Capture the cell that displays the provided text and extract its [X, Y] central coordinate. 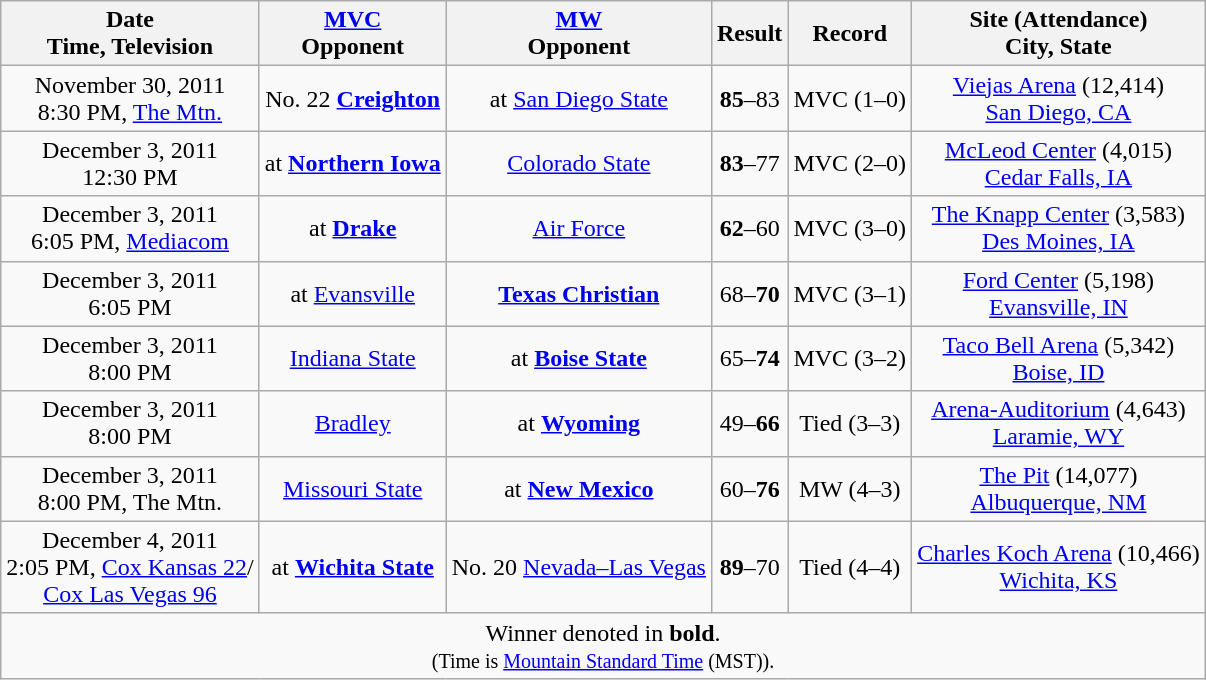
65–74 [749, 358]
No. 22 Creighton [352, 98]
Missouri State [352, 488]
Winner denoted in bold.(Time is Mountain Standard Time (MST)). [603, 646]
Charles Koch Arena (10,466)Wichita, KS [1059, 567]
Ford Center (5,198)Evansville, IN [1059, 294]
December 4, 20112:05 PM, Cox Kansas 22/Cox Las Vegas 96 [130, 567]
MVC (3–0) [850, 228]
December 3, 20116:05 PM, Mediacom [130, 228]
McLeod Center (4,015)Cedar Falls, IA [1059, 164]
89–70 [749, 567]
at Evansville [352, 294]
at Drake [352, 228]
83–77 [749, 164]
MVC (3–2) [850, 358]
MVC (3–1) [850, 294]
Viejas Arena (12,414)San Diego, CA [1059, 98]
Record [850, 34]
December 3, 20118:00 PM, The Mtn. [130, 488]
MW (4–3) [850, 488]
Site (Attendance)City, State [1059, 34]
Colorado State [578, 164]
Tied (3–3) [850, 424]
Result [749, 34]
Bradley [352, 424]
Air Force [578, 228]
Texas Christian [578, 294]
85–83 [749, 98]
MWOpponent [578, 34]
49–66 [749, 424]
68–70 [749, 294]
MVC (2–0) [850, 164]
Indiana State [352, 358]
November 30, 20118:30 PM, The Mtn. [130, 98]
at Northern Iowa [352, 164]
at New Mexico [578, 488]
Tied (4–4) [850, 567]
December 3, 201112:30 PM [130, 164]
MVC (1–0) [850, 98]
DateTime, Television [130, 34]
at San Diego State [578, 98]
Taco Bell Arena (5,342)Boise, ID [1059, 358]
MVCOpponent [352, 34]
at Boise State [578, 358]
60–76 [749, 488]
at Wyoming [578, 424]
at Wichita State [352, 567]
December 3, 20116:05 PM [130, 294]
The Knapp Center (3,583)Des Moines, IA [1059, 228]
Arena-Auditorium (4,643)Laramie, WY [1059, 424]
No. 20 Nevada–Las Vegas [578, 567]
62–60 [749, 228]
The Pit (14,077)Albuquerque, NM [1059, 488]
